Find where the given text appears and provide that cell's center as [x, y] coordinate. 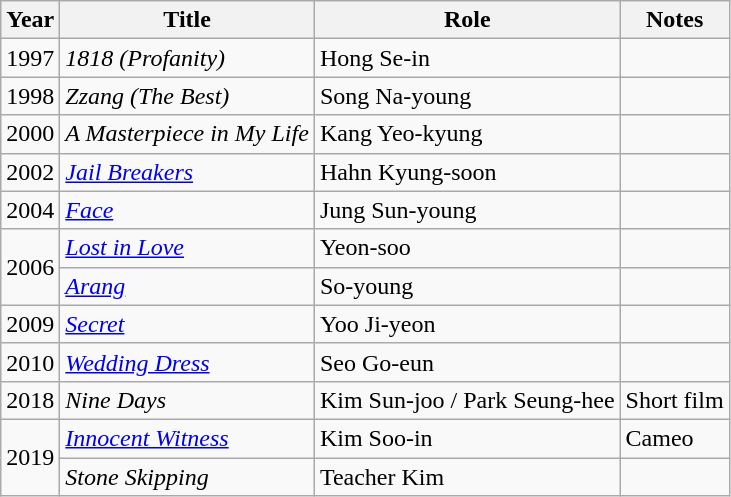
1998 [30, 96]
Title [188, 20]
2019 [30, 457]
So-young [467, 286]
Role [467, 20]
Jail Breakers [188, 172]
Notes [674, 20]
Song Na-young [467, 96]
2000 [30, 134]
2010 [30, 362]
Kang Yeo-kyung [467, 134]
Kim Soo-in [467, 438]
Secret [188, 324]
2004 [30, 210]
Nine Days [188, 400]
A Masterpiece in My Life [188, 134]
Lost in Love [188, 248]
Jung Sun-young [467, 210]
Zzang (The Best) [188, 96]
Hong Se-in [467, 58]
Kim Sun-joo / Park Seung-hee [467, 400]
Yeon-soo [467, 248]
Face [188, 210]
Arang [188, 286]
1818 (Profanity) [188, 58]
Teacher Kim [467, 477]
Wedding Dress [188, 362]
Yoo Ji-yeon [467, 324]
2018 [30, 400]
Cameo [674, 438]
2002 [30, 172]
2009 [30, 324]
Hahn Kyung-soon [467, 172]
Short film [674, 400]
1997 [30, 58]
Year [30, 20]
Seo Go-eun [467, 362]
Innocent Witness [188, 438]
Stone Skipping [188, 477]
2006 [30, 267]
